Search for the cell housing the specified text and yield its [X, Y] center coordinate. 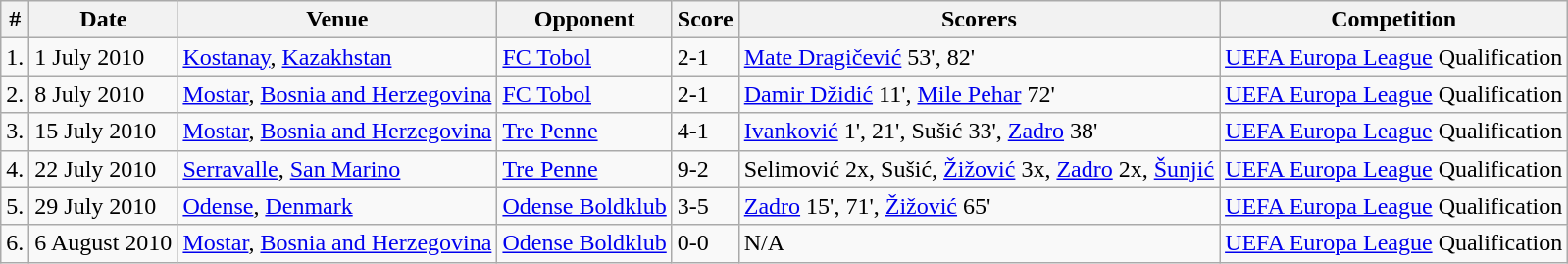
Scorers [979, 20]
Mate Dragičević 53', 82' [979, 57]
3. [16, 132]
1. [16, 57]
6 August 2010 [104, 243]
5. [16, 206]
15 July 2010 [104, 132]
4-1 [705, 132]
29 July 2010 [104, 206]
Kostanay, Kazakhstan [337, 57]
6. [16, 243]
Score [705, 20]
Date [104, 20]
4. [16, 169]
N/A [979, 243]
Zadro 15', 71', Žižović 65' [979, 206]
Damir Džidić 11', Mile Pehar 72' [979, 94]
1 July 2010 [104, 57]
Venue [337, 20]
Odense, Denmark [337, 206]
0-0 [705, 243]
Ivanković 1', 21', Sušić 33', Zadro 38' [979, 132]
2. [16, 94]
Serravalle, San Marino [337, 169]
3-5 [705, 206]
Selimović 2x, Sušić, Žižović 3x, Zadro 2x, Šunjić [979, 169]
22 July 2010 [104, 169]
Opponent [584, 20]
8 July 2010 [104, 94]
Competition [1394, 20]
9-2 [705, 169]
# [16, 20]
